From the cell containing the given text, extract its center point as (x, y) coordinate. 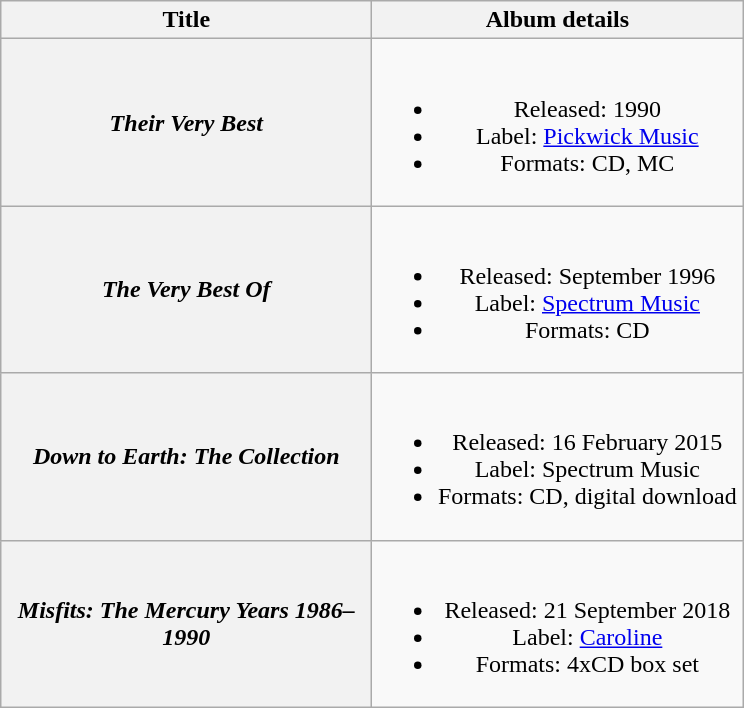
Title (186, 20)
Released: 16 February 2015Label: Spectrum MusicFormats: CD, digital download (558, 456)
Down to Earth: The Collection (186, 456)
Their Very Best (186, 122)
Released: 21 September 2018Label: CarolineFormats: 4xCD box set (558, 624)
Album details (558, 20)
The Very Best Of (186, 290)
Released: 1990Label: Pickwick MusicFormats: CD, MC (558, 122)
Released: September 1996Label: Spectrum MusicFormats: CD (558, 290)
Misfits: The Mercury Years 1986–1990 (186, 624)
